Search for the cell housing the specified text and yield its (x, y) center coordinate. 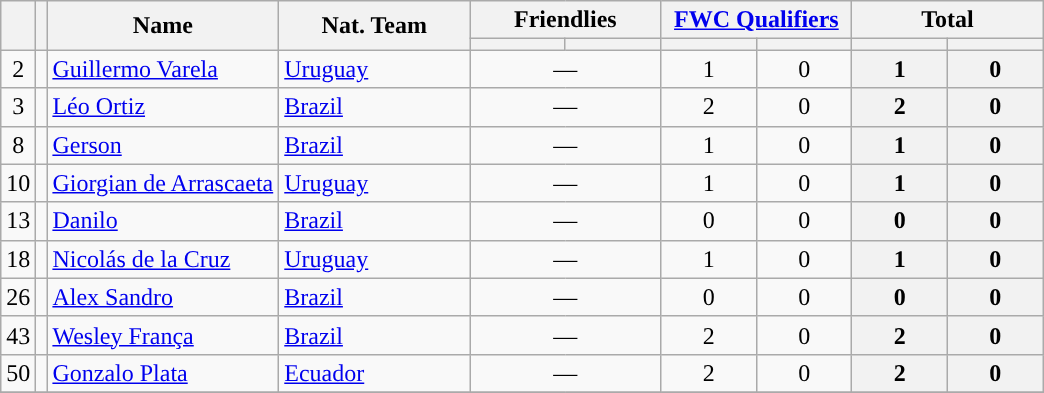
Nicolás de la Cruz (163, 259)
18 (18, 259)
FWC Qualifiers (756, 20)
Guillermo Varela (163, 69)
Wesley França (163, 335)
26 (18, 297)
Giorgian de Arrascaeta (163, 183)
Léo Ortiz (163, 107)
3 (18, 107)
Nat. Team (374, 26)
8 (18, 145)
Danilo (163, 221)
Ecuador (374, 373)
Alex Sandro (163, 297)
Name (163, 26)
Friendlies (566, 20)
Gerson (163, 145)
Gonzalo Plata (163, 373)
13 (18, 221)
43 (18, 335)
Total (948, 20)
50 (18, 373)
10 (18, 183)
